Search for the cell housing the specified text and yield its (x, y) center coordinate. 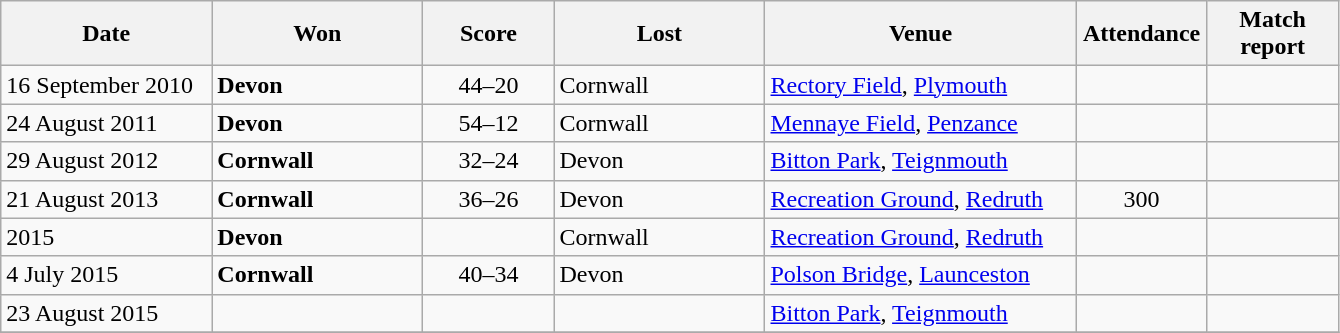
23 August 2015 (106, 313)
Attendance (1142, 34)
44–20 (488, 85)
Score (488, 34)
Rectory Field, Plymouth (920, 85)
2015 (106, 237)
16 September 2010 (106, 85)
54–12 (488, 123)
Date (106, 34)
Lost (660, 34)
24 August 2011 (106, 123)
Venue (920, 34)
Polson Bridge, Launceston (920, 275)
Won (318, 34)
32–24 (488, 161)
Match report (1272, 34)
21 August 2013 (106, 199)
Mennaye Field, Penzance (920, 123)
4 July 2015 (106, 275)
36–26 (488, 199)
29 August 2012 (106, 161)
40–34 (488, 275)
300 (1142, 199)
